Scan for the cell matching the given text and deliver its [x, y] coordinate at center. 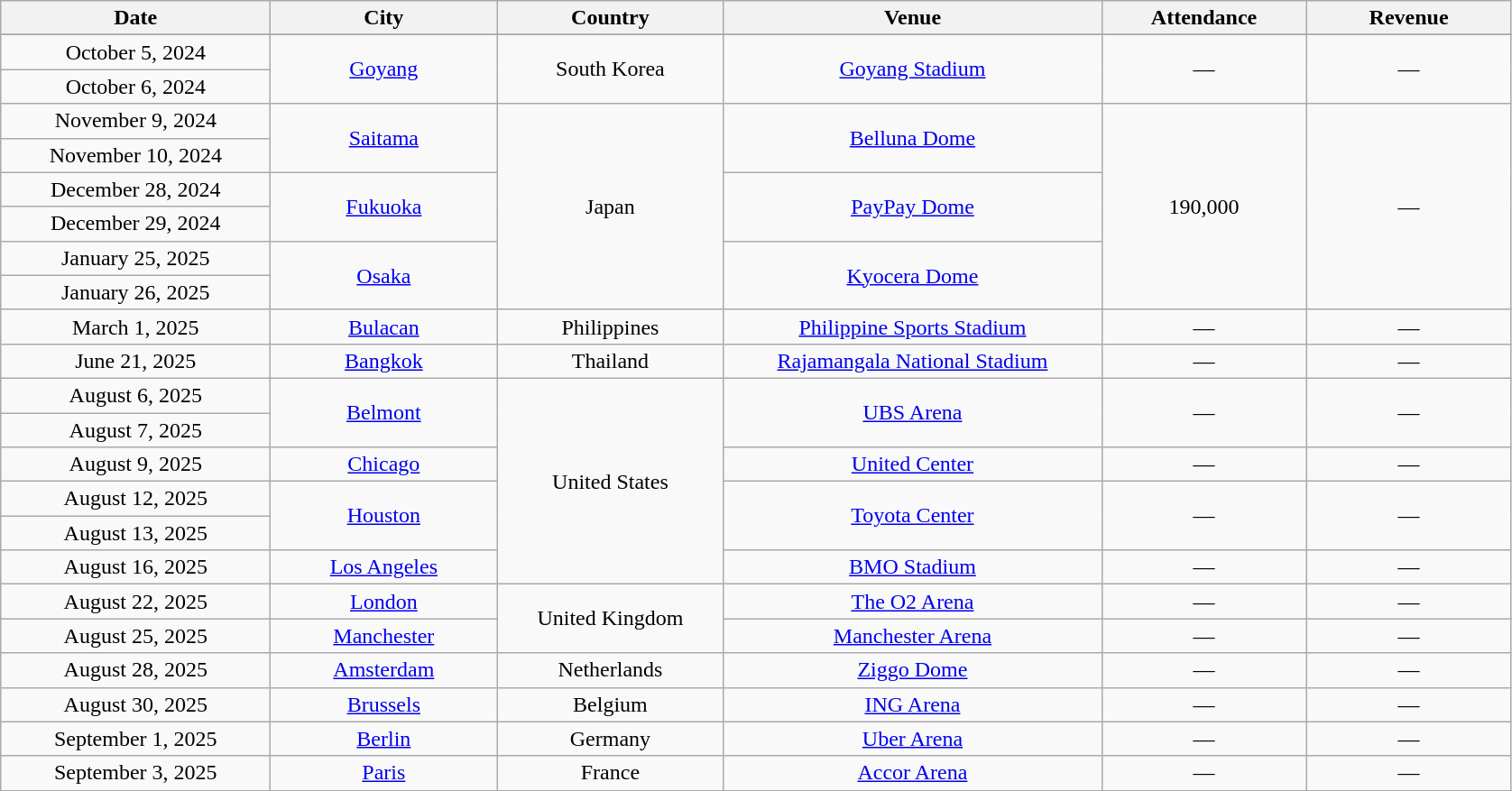
190,000 [1203, 207]
June 21, 2025 [135, 361]
August 16, 2025 [135, 567]
Thailand [610, 361]
Houston [384, 516]
United States [610, 481]
Saitama [384, 138]
Belgium [610, 704]
South Korea [610, 69]
Philippine Sports Stadium [913, 327]
August 9, 2025 [135, 464]
August 30, 2025 [135, 704]
The O2 Arena [913, 602]
Kyocera Dome [913, 275]
BMO Stadium [913, 567]
August 25, 2025 [135, 636]
Amsterdam [384, 670]
January 25, 2025 [135, 258]
PayPay Dome [913, 207]
Bangkok [384, 361]
Manchester Arena [913, 636]
Los Angeles [384, 567]
Manchester [384, 636]
Toyota Center [913, 516]
Country [610, 18]
November 9, 2024 [135, 121]
October 5, 2024 [135, 52]
Netherlands [610, 670]
Paris [384, 773]
August 28, 2025 [135, 670]
Venue [913, 18]
January 26, 2025 [135, 292]
September 1, 2025 [135, 739]
Chicago [384, 464]
November 10, 2024 [135, 155]
Brussels [384, 704]
August 22, 2025 [135, 602]
City [384, 18]
August 12, 2025 [135, 499]
Ziggo Dome [913, 670]
Germany [610, 739]
United Kingdom [610, 619]
Philippines [610, 327]
Belluna Dome [913, 138]
August 7, 2025 [135, 430]
Goyang Stadium [913, 69]
United Center [913, 464]
Attendance [1203, 18]
December 28, 2024 [135, 189]
France [610, 773]
Japan [610, 207]
March 1, 2025 [135, 327]
October 6, 2024 [135, 87]
Bulacan [384, 327]
Belmont [384, 412]
Goyang [384, 69]
August 6, 2025 [135, 395]
September 3, 2025 [135, 773]
Fukuoka [384, 207]
Berlin [384, 739]
Rajamangala National Stadium [913, 361]
ING Arena [913, 704]
Accor Arena [913, 773]
December 29, 2024 [135, 224]
London [384, 602]
Date [135, 18]
August 13, 2025 [135, 533]
Revenue [1409, 18]
Uber Arena [913, 739]
Osaka [384, 275]
UBS Arena [913, 412]
